Extract the [X, Y] coordinate from the center of the cell holding the provided text.  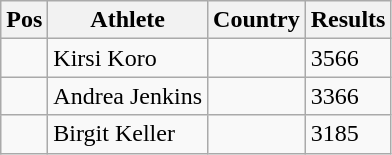
Athlete [128, 20]
3566 [348, 58]
Andrea Jenkins [128, 96]
Pos [24, 20]
3185 [348, 134]
Country [257, 20]
3366 [348, 96]
Results [348, 20]
Kirsi Koro [128, 58]
Birgit Keller [128, 134]
